Scan for the cell matching the given text and deliver its [X, Y] coordinate at center. 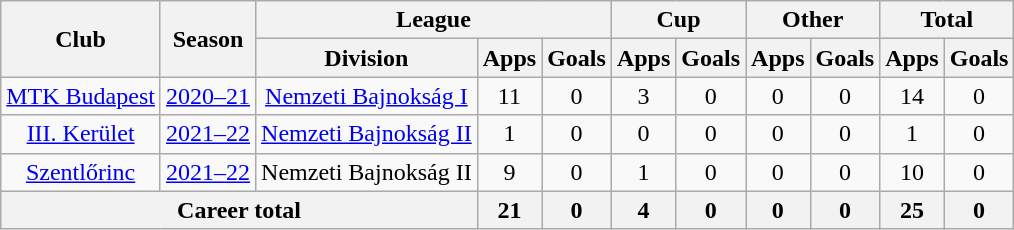
Nemzeti Bajnokság I [367, 96]
3 [643, 96]
10 [912, 172]
Division [367, 58]
Szentlőrinc [81, 172]
Club [81, 39]
III. Kerület [81, 134]
MTK Budapest [81, 96]
25 [912, 210]
11 [509, 96]
14 [912, 96]
Season [208, 39]
4 [643, 210]
Other [813, 20]
21 [509, 210]
Career total [239, 210]
2020–21 [208, 96]
Total [947, 20]
Cup [678, 20]
League [434, 20]
9 [509, 172]
